Return the (X, Y) coordinate for the center point of the cell that contains the specified text.  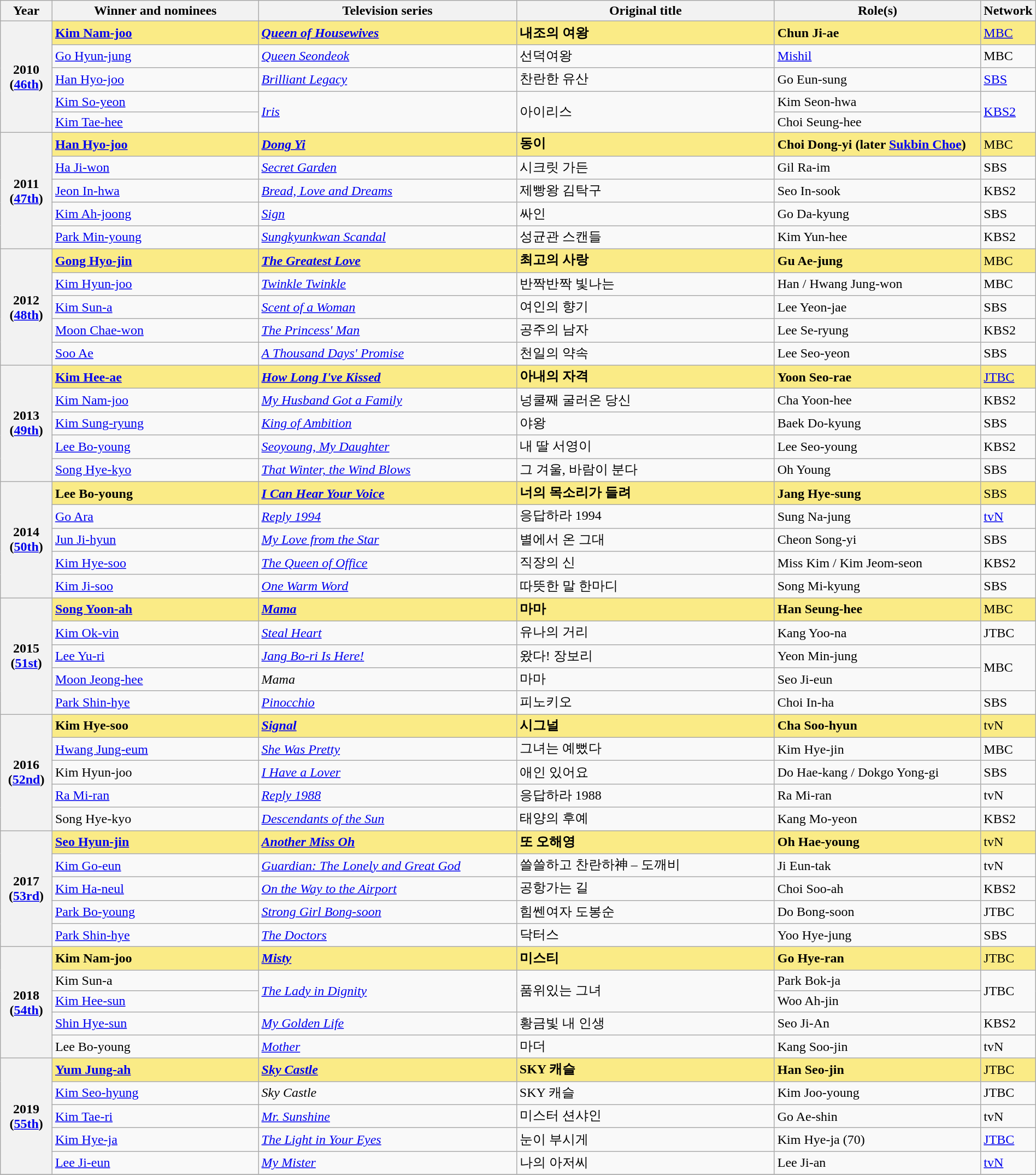
공주의 남자 (645, 330)
Park Min-young (155, 237)
2011(47th) (26, 191)
Woo Ah-jin (878, 1001)
Soo Ae (155, 354)
Song Yoon-ah (155, 610)
Mishil (878, 56)
2015(51st) (26, 656)
동이 (645, 144)
A Thousand Days' Promise (387, 354)
Mr. Sunshine (387, 1116)
Kang Yoo-na (878, 633)
Sung Na-jung (878, 517)
Han Seo-jin (878, 1070)
Kim Tae-ri (155, 1116)
Lee Ji-eun (155, 1163)
My Husband Got a Family (387, 400)
Lee Ji-an (878, 1163)
Go Ae-shin (878, 1116)
Kim Hye-jin (878, 749)
Baek Do-kyung (878, 423)
Kim Ok-vin (155, 633)
Seo Hyun-jin (155, 843)
Kang Soo-jin (878, 1047)
I Can Hear Your Voice (387, 493)
Lee Seo-yeon (878, 354)
Lee Yeon-jae (878, 307)
Lee Se-ryung (878, 330)
그 겨울, 바람이 분다 (645, 470)
2018(54th) (26, 1002)
따뜻한 말 한마디 (645, 586)
Original title (645, 11)
Year (26, 11)
찬란한 유산 (645, 80)
Yeon Min-jung (878, 656)
시크릿 가든 (645, 167)
Kim Ha-neul (155, 889)
2012(48th) (26, 307)
Song Mi-kyung (878, 586)
Jun Ji-hyun (155, 540)
Gong Hyo-jin (155, 260)
2013(49th) (26, 423)
Queen Seondeok (387, 56)
넝쿨째 굴러온 당신 (645, 400)
피노키오 (645, 703)
My Golden Life (387, 1023)
응답하라 1994 (645, 517)
Seo Ji-eun (878, 680)
미스터 션샤인 (645, 1116)
Queen of Housewives (387, 33)
Choi Dong-yi (later Sukbin Choe) (878, 144)
Moon Chae-won (155, 330)
Han / Hwang Jung-won (878, 284)
Winner and nominees (155, 11)
Han Seung-hee (878, 610)
미스티 (645, 959)
Kim So-yeon (155, 101)
On the Way to the Airport (387, 889)
2019(55th) (26, 1116)
황금빛 내 인생 (645, 1023)
The Light in Your Eyes (387, 1140)
Cheon Song-yi (878, 540)
Kim Yun-hee (878, 237)
Yum Jung-ah (155, 1070)
Seo In-sook (878, 191)
Guardian: The Lonely and Great God (387, 866)
Hwang Jung-eum (155, 749)
Pinocchio (387, 703)
Go Hyun-jung (155, 56)
Cha Soo-hyun (878, 726)
The Lady in Dignity (387, 991)
2016(52nd) (26, 773)
Reply 1994 (387, 517)
Go Ara (155, 517)
그녀는 예뻤다 (645, 749)
Scent of a Woman (387, 307)
That Winter, the Wind Blows (387, 470)
Steal Heart (387, 633)
내 딸 서영이 (645, 447)
Sign (387, 214)
Choi Soo-ah (878, 889)
Sungkyunkwan Scandal (387, 237)
Lee Yu-ri (155, 656)
Miss Kim / Kim Jeom-seon (878, 563)
Seo Ji-An (878, 1023)
Go Hye-ran (878, 959)
마더 (645, 1047)
Do Hae-kang / Dokgo Yong-gi (878, 773)
Kim Joo-young (878, 1093)
Brilliant Legacy (387, 80)
애인 있어요 (645, 773)
Ha Ji-won (155, 167)
Twinkle Twinkle (387, 284)
Kim Ji-soo (155, 586)
나의 아저씨 (645, 1163)
Kim Seo-hyung (155, 1093)
Secret Garden (387, 167)
Park Bo-young (155, 912)
Role(s) (878, 11)
아내의 자격 (645, 377)
Kim Sung-ryung (155, 423)
직장의 신 (645, 563)
Choi In-ha (878, 703)
Network (1008, 11)
Lee Seo-young (878, 447)
The Doctors (387, 936)
Television series (387, 11)
Chun Ji-ae (878, 33)
Kim Seon-hwa (878, 101)
Jang Hye-sung (878, 493)
The Queen of Office (387, 563)
반짝반짝 빛나는 (645, 284)
Go Eun-sung (878, 80)
아이리스 (645, 111)
Cha Yoon-hee (878, 400)
Kim Go-eun (155, 866)
The Princess' Man (387, 330)
또 오해영 (645, 843)
눈이 부시게 (645, 1140)
유나의 거리 (645, 633)
Oh Hae-young (878, 843)
Reply 1988 (387, 796)
Kim Hee-sun (155, 1001)
My Love from the Star (387, 540)
Kim Hee-ae (155, 377)
제빵왕 김탁구 (645, 191)
Go Da-kyung (878, 214)
공항가는 길 (645, 889)
Signal (387, 726)
Kim Tae-hee (155, 122)
Dong Yi (387, 144)
야왕 (645, 423)
The Greatest Love (387, 260)
왔다! 장보리 (645, 656)
태양의 후예 (645, 819)
My Mister (387, 1163)
One Warm Word (387, 586)
Gil Ra-im (878, 167)
Ji Eun-tak (878, 866)
2017(53rd) (26, 889)
쓸쓸하고 찬란하神 – 도깨비 (645, 866)
Gu Ae-jung (878, 260)
Yoo Hye-jung (878, 936)
닥터스 (645, 936)
품위있는 그녀 (645, 991)
최고의 사랑 (645, 260)
Jeon In-hwa (155, 191)
Do Bong-soon (878, 912)
Another Miss Oh (387, 843)
2010(46th) (26, 77)
Seoyoung, My Daughter (387, 447)
내조의 여왕 (645, 33)
Descendants of the Sun (387, 819)
I Have a Lover (387, 773)
Oh Young (878, 470)
천일의 약속 (645, 354)
별에서 온 그대 (645, 540)
여인의 향기 (645, 307)
응답하라 1988 (645, 796)
Iris (387, 111)
Mother (387, 1047)
성균관 스캔들 (645, 237)
Bread, Love and Dreams (387, 191)
Choi Seung-hee (878, 122)
Kim Hye-ja (155, 1140)
선덕여왕 (645, 56)
너의 목소리가 들려 (645, 493)
Jang Bo-ri Is Here! (387, 656)
Strong Girl Bong-soon (387, 912)
싸인 (645, 214)
King of Ambition (387, 423)
How Long I've Kissed (387, 377)
Kim Hye-ja (70) (878, 1140)
Kang Mo-yeon (878, 819)
She Was Pretty (387, 749)
힘쎈여자 도봉순 (645, 912)
Park Bok-ja (878, 980)
시그널 (645, 726)
Kim Ah-joong (155, 214)
Shin Hye-sun (155, 1023)
2014(50th) (26, 540)
Yoon Seo-rae (878, 377)
Moon Jeong-hee (155, 680)
Misty (387, 959)
